Locate the cell with the specified text and output its (x, y) center coordinate. 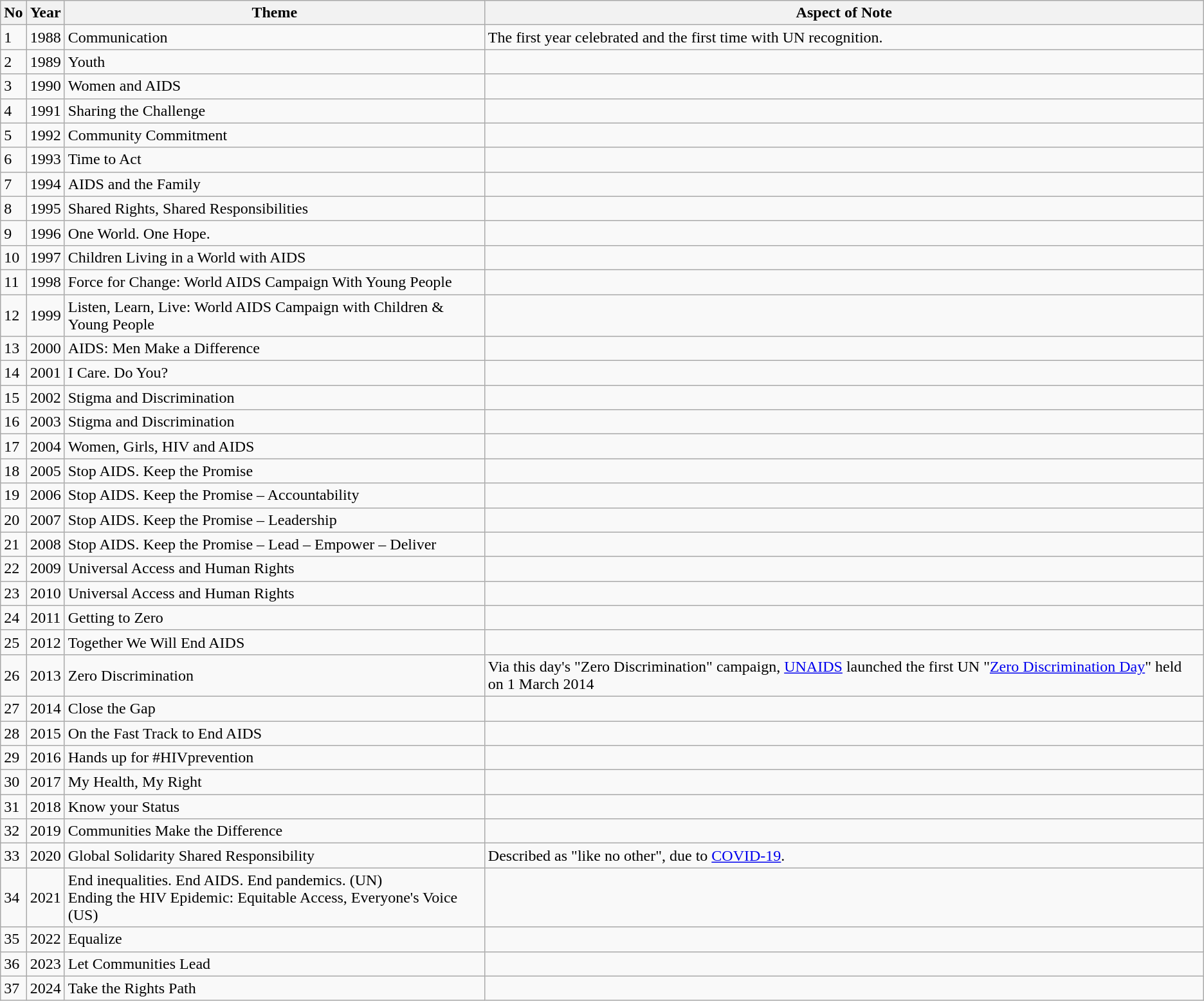
Stop AIDS. Keep the Promise – Accountability (274, 495)
29 (14, 758)
18 (14, 471)
No (14, 13)
Take the Rights Path (274, 988)
Stop AIDS. Keep the Promise – Lead – Empower – Deliver (274, 544)
11 (14, 282)
32 (14, 831)
One World. One Hope. (274, 233)
12 (14, 315)
2019 (45, 831)
Theme (274, 13)
1991 (45, 111)
On the Fast Track to End AIDS (274, 733)
1994 (45, 184)
Communication (274, 37)
The first year celebrated and the first time with UN recognition. (844, 37)
16 (14, 422)
2021 (45, 897)
Via this day's "Zero Discrimination" campaign, UNAIDS launched the first UN "Zero Discrimination Day" held on 1 March 2014 (844, 675)
Listen, Learn, Live: World AIDS Campaign with Children & Young People (274, 315)
Women and AIDS (274, 86)
2012 (45, 642)
2 (14, 62)
1995 (45, 208)
25 (14, 642)
2011 (45, 618)
2022 (45, 939)
2024 (45, 988)
2018 (45, 807)
1996 (45, 233)
2004 (45, 446)
Equalize (274, 939)
8 (14, 208)
1988 (45, 37)
My Health, My Right (274, 782)
27 (14, 708)
1992 (45, 135)
2003 (45, 422)
2001 (45, 373)
2000 (45, 349)
31 (14, 807)
2006 (45, 495)
36 (14, 964)
2008 (45, 544)
2002 (45, 398)
Zero Discrimination (274, 675)
2005 (45, 471)
2007 (45, 520)
Stop AIDS. Keep the Promise (274, 471)
Getting to Zero (274, 618)
19 (14, 495)
14 (14, 373)
34 (14, 897)
30 (14, 782)
Time to Act (274, 160)
Community Commitment (274, 135)
End inequalities. End AIDS. End pandemics. (UN)Ending the HIV Epidemic: Equitable Access, Everyone's Voice (US) (274, 897)
1998 (45, 282)
17 (14, 446)
2010 (45, 593)
Know your Status (274, 807)
1993 (45, 160)
35 (14, 939)
2023 (45, 964)
2015 (45, 733)
10 (14, 257)
6 (14, 160)
2017 (45, 782)
Described as "like no other", due to COVID-19. (844, 856)
13 (14, 349)
2013 (45, 675)
Year (45, 13)
Shared Rights, Shared Responsibilities (274, 208)
Children Living in a World with AIDS (274, 257)
24 (14, 618)
37 (14, 988)
1989 (45, 62)
1999 (45, 315)
2016 (45, 758)
21 (14, 544)
Youth (274, 62)
Communities Make the Difference (274, 831)
Hands up for #HIVprevention (274, 758)
Together We Will End AIDS (274, 642)
7 (14, 184)
Sharing the Challenge (274, 111)
5 (14, 135)
1997 (45, 257)
3 (14, 86)
26 (14, 675)
2014 (45, 708)
Force for Change: World AIDS Campaign With Young People (274, 282)
Close the Gap (274, 708)
Women, Girls, HIV and AIDS (274, 446)
Global Solidarity Shared Responsibility (274, 856)
20 (14, 520)
I Care. Do You? (274, 373)
Aspect of Note (844, 13)
AIDS and the Family (274, 184)
22 (14, 569)
9 (14, 233)
4 (14, 111)
28 (14, 733)
2009 (45, 569)
Stop AIDS. Keep the Promise – Leadership (274, 520)
1 (14, 37)
AIDS: Men Make a Difference (274, 349)
15 (14, 398)
23 (14, 593)
2020 (45, 856)
1990 (45, 86)
Let Communities Lead (274, 964)
33 (14, 856)
